From the cell containing the given text, extract its center point as [x, y] coordinate. 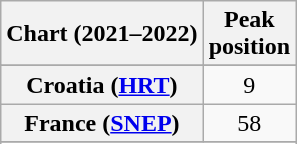
Croatia (HRT) [102, 85]
9 [249, 85]
Chart (2021–2022) [102, 34]
Peakposition [249, 34]
France (SNEP) [102, 123]
58 [249, 123]
